Find where the given text appears and provide that cell's center as [x, y] coordinate. 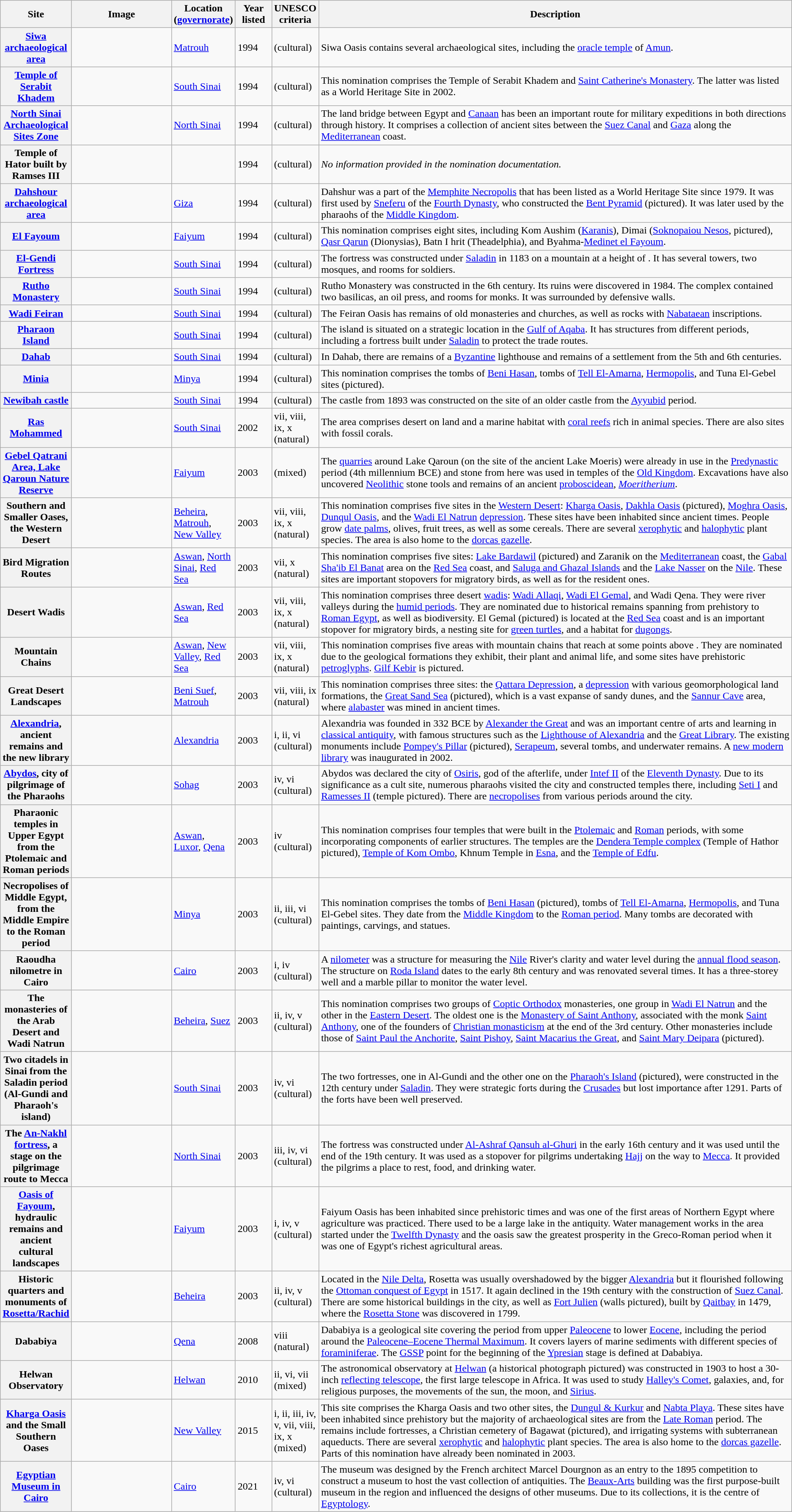
Great Desert Landscapes [36, 696]
Bird Migration Routes [36, 568]
ii, vi, vii (mixed) [295, 1380]
i, iv, v (cultural) [295, 1229]
i, ii, iii, iv, v, vii, viii, ix, x (mixed) [295, 1430]
El Fayoum [36, 236]
Dababiya [36, 1341]
Minia [36, 378]
Qena [203, 1341]
Dahshour archaeological area [36, 203]
Matrouh [203, 47]
The monasteries of the Arab Desert and Wadi Natrun [36, 1021]
Beni Suef, Matrouh [203, 696]
The Feiran Oasis has remains of old monasteries and churches, as well as rocks with Nabataean inscriptions. [555, 313]
Necropolises of Middle Egypt, from the Middle Empire to the Roman period [36, 914]
ii, iii, vi (cultural) [295, 914]
The An-Nakhl fortress, a stage on the pilgrimage route to Mecca [36, 1156]
Beheira, Matrouh, New Valley [203, 523]
Kharga Oasis and the Small Southern Oases [36, 1430]
Oasis of Fayoum, hydraulic remains and ancient cultural landscapes [36, 1229]
North Sinai Archaeological Sites Zone [36, 125]
i, ii, vi (cultural) [295, 740]
iv (cultural) [295, 841]
Beheira [203, 1297]
In Dahab, there are remains of a Byzantine lighthouse and remains of a settlement from the 5th and 6th centuries. [555, 357]
Location (governorate) [203, 14]
Helwan [203, 1380]
Site [36, 14]
Description [555, 14]
Pharaonic temples in Upper Egypt from the Ptolemaic and Roman periods [36, 841]
Siwa archaeological area [36, 47]
2021 [253, 1486]
2008 [253, 1341]
Alexandria [203, 740]
vii, viii, ix (natural) [295, 696]
The castle from 1893 was constructed on the site of an older castle from the Ayyubid period. [555, 401]
Image [121, 14]
Desert Wadis [36, 612]
Alexandria, ancient remains and the new library [36, 740]
Aswan, Luxor, Qena [203, 841]
Abydos, city of pilgrimage of the Pharaohs [36, 785]
2015 [253, 1430]
The fortress was constructed under Saladin in 1183 on a mountain at a height of . It has several towers, two mosques, and rooms for soldiers. [555, 264]
Ras Mohammed [36, 428]
Aswan, New Valley, Red Sea [203, 657]
Egyptian Museum in Cairo [36, 1486]
No information provided in the nomination documentation. [555, 164]
Gebel Qatrani Area, Lake Qaroun Nature Reserve [36, 473]
This nomination comprises the Temple of Serabit Khadem and Saint Catherine's Monastery. The latter was listed as a World Heritage Site in 2002. [555, 86]
Dahab [36, 357]
UNESCO criteria [295, 14]
Pharaon Island [36, 335]
Giza [203, 203]
i, iv (cultural) [295, 970]
Mountain Chains [36, 657]
Newibah castle [36, 401]
Temple of Serabit Khadem [36, 86]
iii, iv, vi (cultural) [295, 1156]
(mixed) [295, 473]
This nomination comprises the tombs of Beni Hasan, tombs of Tell El-Amarna, Hermopolis, and Tuna El-Gebel sites (pictured). [555, 378]
vii, x (natural) [295, 568]
New Valley [203, 1430]
Raoudha nilometre in Cairo [36, 970]
Two citadels in Sinai from the Saladin period (Al-Gundi and Pharaoh's island) [36, 1088]
2002 [253, 428]
viii (natural) [295, 1341]
Helwan Observatory [36, 1380]
Southern and Smaller Oases, the Western Desert [36, 523]
2010 [253, 1380]
Year listed [253, 14]
Beheira, Suez [203, 1021]
Sohag [203, 785]
Rutho Monastery [36, 291]
Wadi Feiran [36, 313]
El-Gendi Fortress [36, 264]
Historic quarters and monuments of Rosetta/Rachid [36, 1297]
Aswan, North Sinai, Red Sea [203, 568]
Siwa Oasis contains several archaeological sites, including the oracle temple of Amun. [555, 47]
The area comprises desert on land and a marine habitat with coral reefs rich in animal species. There are also sites with fossil corals. [555, 428]
Aswan, Red Sea [203, 612]
Temple of Hator built by Ramses III [36, 164]
